Scan for the cell matching the given text and deliver its (X, Y) coordinate at center. 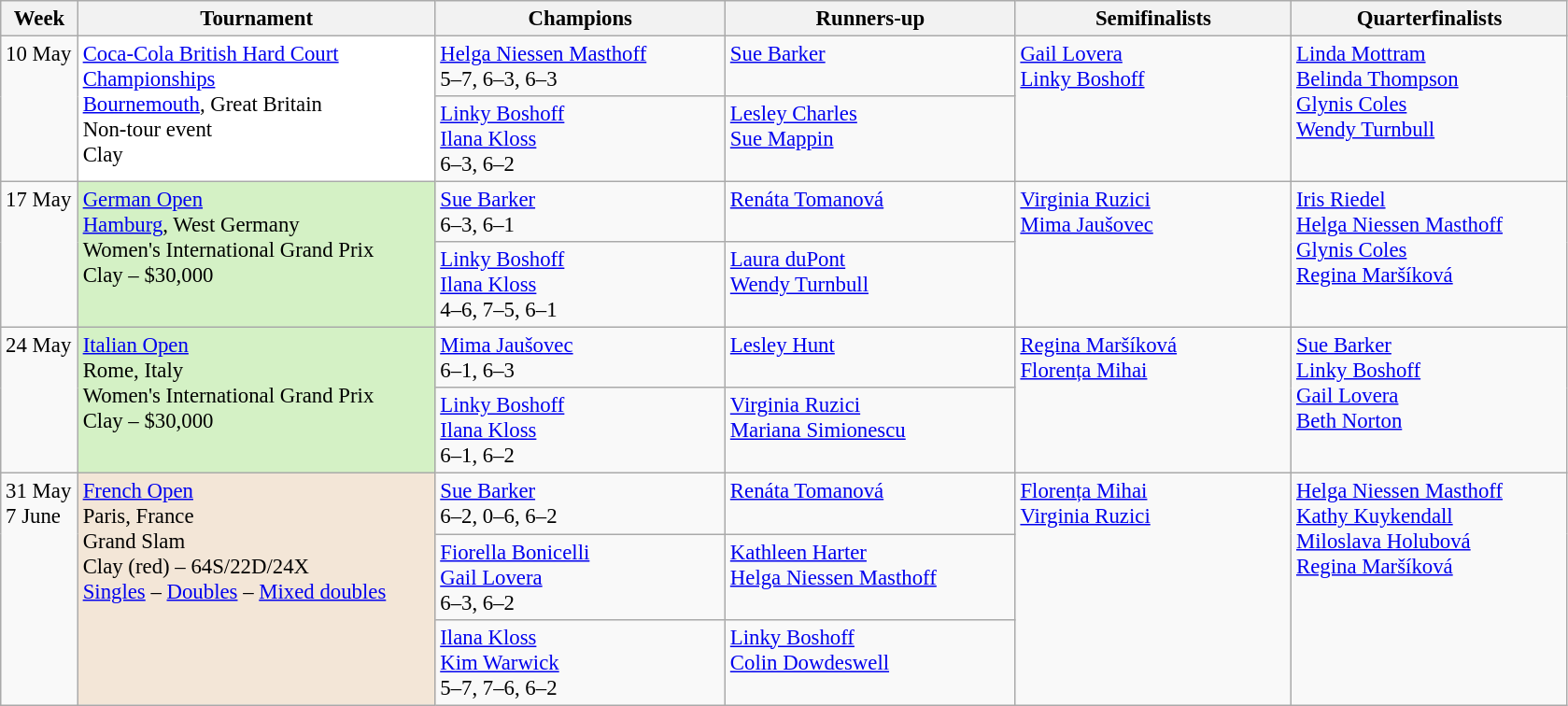
Ilana Kloss Kim Warwick5–7, 7–6, 6–2 (581, 662)
Coca-Cola British Hard Court Championships Bournemouth, Great BritainNon-tour eventClay (256, 109)
Helga Niessen Masthoff Kathy Kuykendall Miloslava Holubová Regina Maršíková (1430, 589)
Kathleen Harter Helga Niessen Masthoff (870, 577)
Sue Barker 6–2, 0–6, 6–2 (581, 504)
Linky Boshoff Colin Dowdeswell (870, 662)
Regina Maršíková Florența Mihai (1153, 401)
Linky Boshoff Ilana Kloss6–3, 6–2 (581, 139)
Sue Barker Linky Boshoff Gail Lovera Beth Norton (1430, 401)
Champions (581, 19)
Linky Boshoff Ilana Kloss6–1, 6–2 (581, 431)
Lesley Hunt (870, 359)
31 May7 June (39, 589)
Week (39, 19)
Virginia Ruzici Mima Jaušovec (1153, 255)
German Open Hamburg, West GermanyWomen's International Grand PrixClay – $30,000 (256, 255)
Lesley Charles Sue Mappin (870, 139)
French Open Paris, FranceGrand SlamClay (red) – 64S/22D/24XSingles – Doubles – Mixed doubles (256, 589)
Iris Riedel Helga Niessen Masthoff Glynis Coles Regina Maršíková (1430, 255)
Tournament (256, 19)
24 May (39, 401)
10 May (39, 109)
Linda Mottram Belinda Thompson Glynis Coles Wendy Turnbull (1430, 109)
Quarterfinalists (1430, 19)
Sue Barker (870, 67)
17 May (39, 255)
Helga Niessen Masthoff5–7, 6–3, 6–3 (581, 67)
Linky Boshoff Ilana Kloss4–6, 7–5, 6–1 (581, 285)
Runners-up (870, 19)
Italian Open Rome, ItalyWomen's International Grand PrixClay – $30,000 (256, 401)
Mima Jaušovec6–1, 6–3 (581, 359)
Gail Lovera Linky Boshoff (1153, 109)
Fiorella Bonicelli Gail Lovera6–3, 6–2 (581, 577)
Laura duPont Wendy Turnbull (870, 285)
Virginia Ruzici Mariana Simionescu (870, 431)
Semifinalists (1153, 19)
Sue Barker6–3, 6–1 (581, 213)
Florența Mihai Virginia Ruzici (1153, 589)
